Return the (x, y) coordinate for the center point of the cell that contains the specified text.  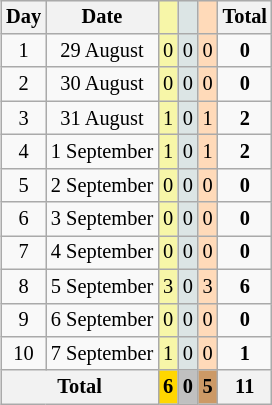
7 September (102, 354)
11 (245, 387)
1 September (102, 152)
8 (24, 286)
29 August (102, 51)
10 (24, 354)
Day (24, 17)
5 September (102, 286)
Date (102, 17)
9 (24, 320)
6 September (102, 320)
31 August (102, 118)
3 September (102, 219)
2 September (102, 185)
7 (24, 253)
4 September (102, 253)
30 August (102, 84)
4 (24, 152)
